Pinpoint the cell where the given text exists, returning its (x, y) midpoint coordinate. 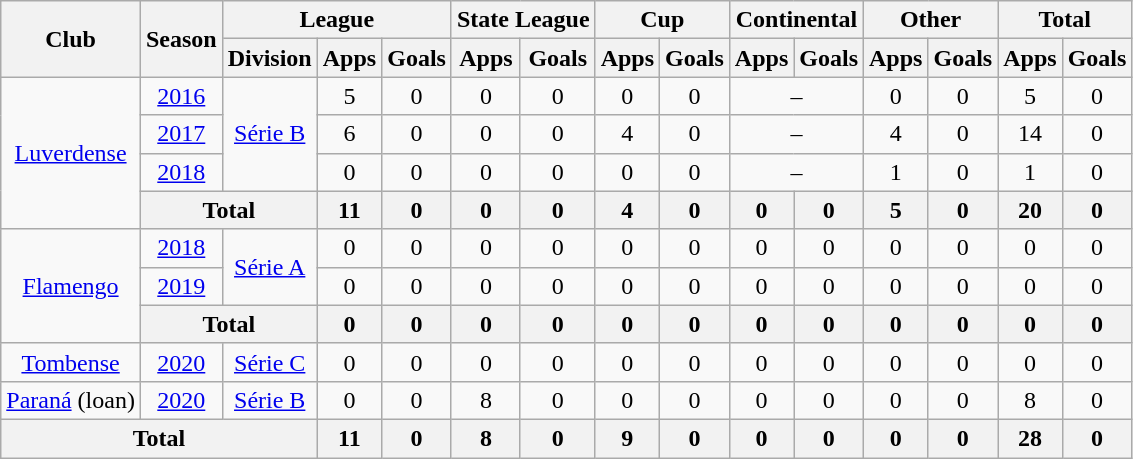
Season (181, 39)
Luverdense (71, 153)
Club (71, 39)
2016 (181, 96)
Other (931, 20)
28 (1030, 438)
9 (627, 438)
League (336, 20)
Division (270, 58)
Tombense (71, 362)
Flamengo (71, 286)
Série C (270, 362)
Paraná (loan) (71, 400)
2019 (181, 286)
Continental (796, 20)
6 (349, 134)
Cup (662, 20)
2017 (181, 134)
20 (1030, 210)
14 (1030, 134)
Série A (270, 267)
State League (523, 20)
